Determine the [x, y] coordinate at the center of the cell enclosing the given text.  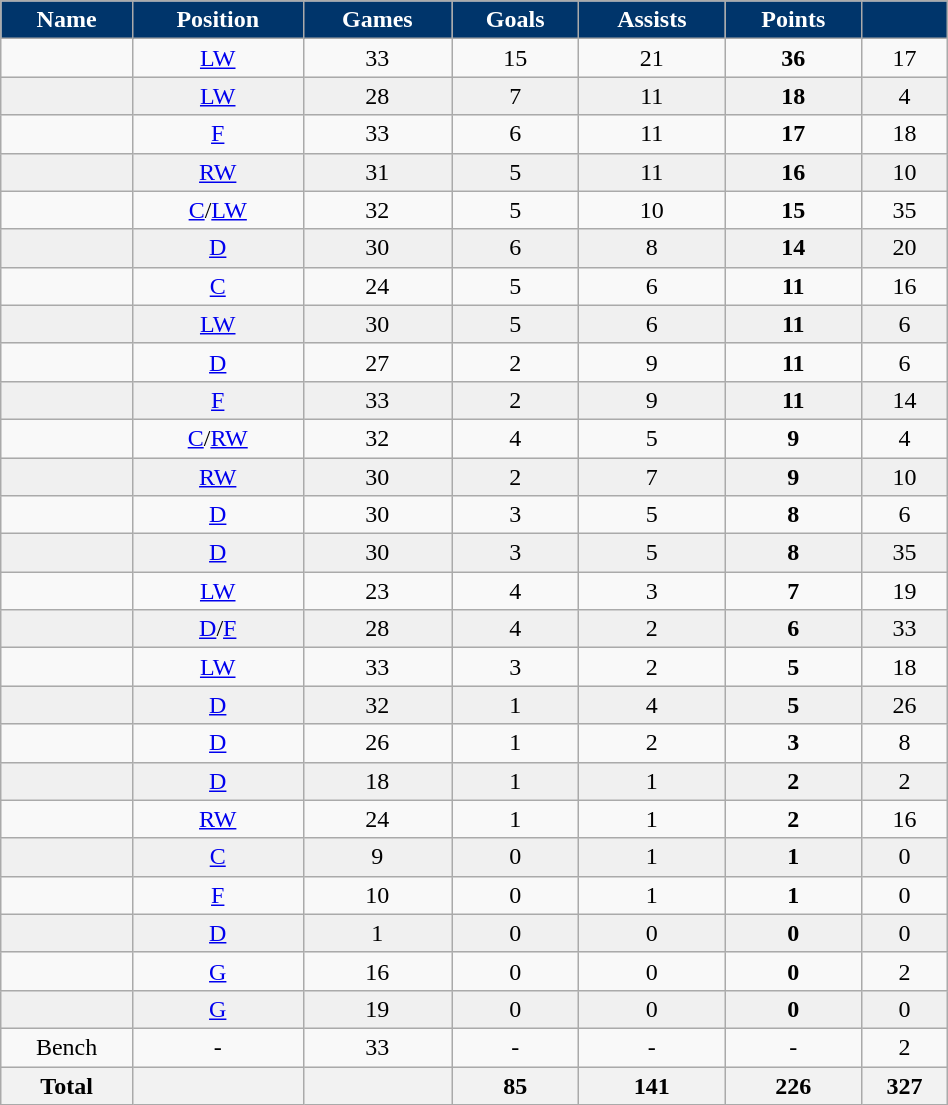
23 [378, 591]
21 [652, 58]
226 [794, 1085]
Assists [652, 20]
27 [378, 362]
141 [652, 1085]
Goals [516, 20]
20 [905, 248]
C/RW [218, 438]
Name [67, 20]
D/F [218, 629]
36 [794, 58]
327 [905, 1085]
31 [378, 172]
Total [67, 1085]
85 [516, 1085]
C/LW [218, 210]
Games [378, 20]
Bench [67, 1047]
Points [794, 20]
Position [218, 20]
